Scan for the cell matching the given text and deliver its [X, Y] coordinate at center. 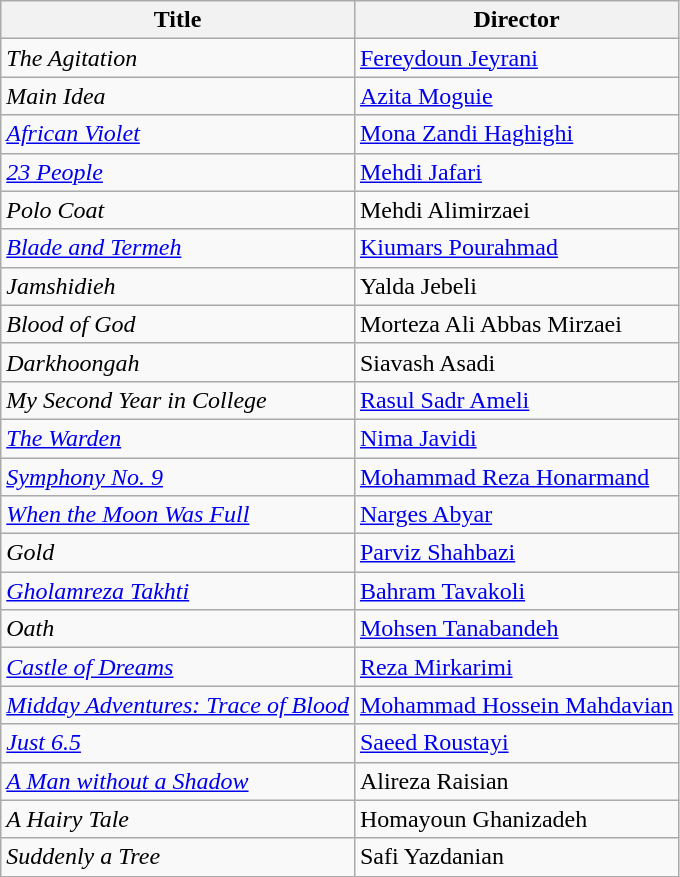
Fereydoun Jeyrani [516, 58]
Jamshidieh [178, 286]
Gold [178, 553]
Mohsen Tanabandeh [516, 629]
Mehdi Alimirzaei [516, 210]
Morteza Ali Abbas Mirzaei [516, 324]
Homayoun Ghanizadeh [516, 819]
Gholamreza Takhti [178, 591]
A Hairy Tale [178, 819]
Suddenly a Tree [178, 857]
Alireza Raisian [516, 781]
Narges Abyar [516, 515]
My Second Year in College [178, 400]
Safi Yazdanian [516, 857]
Mohammad Hossein Mahdavian [516, 705]
Mona Zandi Haghighi [516, 134]
Nima Javidi [516, 438]
The Warden [178, 438]
Main Idea [178, 96]
Castle of Dreams [178, 667]
Mohammad Reza Honarmand [516, 477]
Parviz Shahbazi [516, 553]
Symphony No. 9 [178, 477]
The Agitation [178, 58]
Just 6.5 [178, 743]
Bahram Tavakoli [516, 591]
Polo Coat [178, 210]
Blade and Termeh [178, 248]
Kiumars Pourahmad [516, 248]
Oath [178, 629]
Yalda Jebeli [516, 286]
Azita Moguie [516, 96]
When the Moon Was Full [178, 515]
Reza Mirkarimi [516, 667]
A Man without a Shadow [178, 781]
Rasul Sadr Ameli [516, 400]
Siavash Asadi [516, 362]
Mehdi Jafari [516, 172]
Blood of God [178, 324]
Darkhoongah [178, 362]
Title [178, 20]
23 People [178, 172]
Director [516, 20]
Midday Adventures: Trace of Blood [178, 705]
Saeed Roustayi [516, 743]
African Violet [178, 134]
